Locate the cell with the specified text and output its (X, Y) center coordinate. 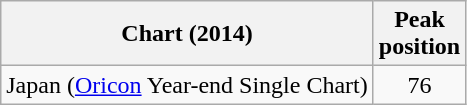
Japan (Oricon Year-end Single Chart) (188, 85)
Peakposition (419, 34)
Chart (2014) (188, 34)
76 (419, 85)
